Output the [X, Y] coordinate of the center of the cell containing the given text.  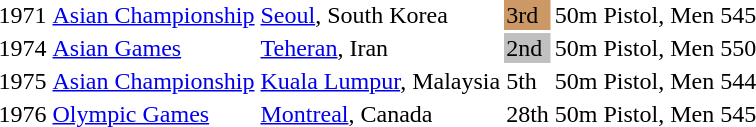
2nd [528, 48]
Kuala Lumpur, Malaysia [380, 81]
Seoul, South Korea [380, 15]
Teheran, Iran [380, 48]
5th [528, 81]
3rd [528, 15]
Asian Games [154, 48]
